Locate the cell with the specified text and output its [X, Y] center coordinate. 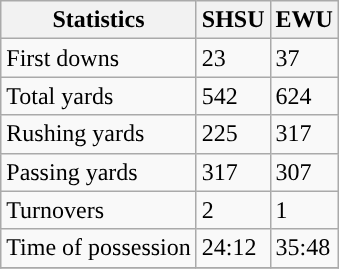
Rushing yards [99, 134]
2 [233, 210]
Passing yards [99, 172]
SHSU [233, 20]
1 [304, 210]
542 [233, 96]
624 [304, 96]
225 [233, 134]
37 [304, 58]
24:12 [233, 248]
Statistics [99, 20]
Total yards [99, 96]
Time of possession [99, 248]
Turnovers [99, 210]
First downs [99, 58]
EWU [304, 20]
23 [233, 58]
35:48 [304, 248]
307 [304, 172]
